For the text-containing cell, return its midpoint in [X, Y] coordinate format. 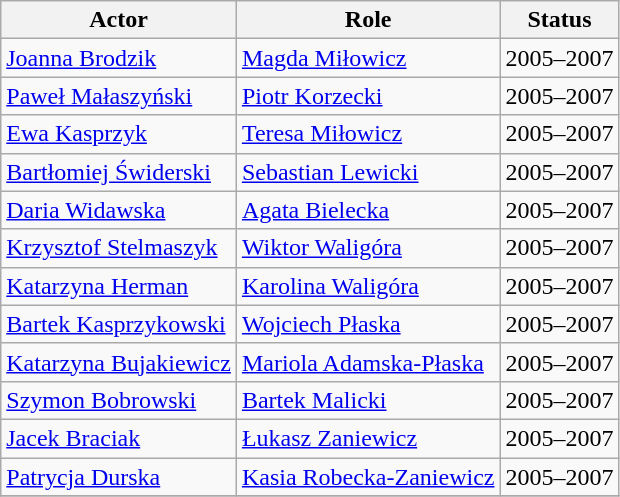
Bartek Malicki [368, 400]
Szymon Bobrowski [119, 400]
Krzysztof Stelmaszyk [119, 248]
Role [368, 20]
Magda Miłowicz [368, 58]
Teresa Miłowicz [368, 134]
Wiktor Waligóra [368, 248]
Status [560, 20]
Kasia Robecka-Zaniewicz [368, 477]
Joanna Brodzik [119, 58]
Actor [119, 20]
Bartłomiej Świderski [119, 172]
Agata Bielecka [368, 210]
Ewa Kasprzyk [119, 134]
Bartek Kasprzykowski [119, 324]
Wojciech Płaska [368, 324]
Sebastian Lewicki [368, 172]
Patrycja Durska [119, 477]
Karolina Waligóra [368, 286]
Jacek Braciak [119, 438]
Łukasz Zaniewicz [368, 438]
Daria Widawska [119, 210]
Mariola Adamska-Płaska [368, 362]
Paweł Małaszyński [119, 96]
Katarzyna Herman [119, 286]
Katarzyna Bujakiewicz [119, 362]
Piotr Korzecki [368, 96]
